Return (X, Y) of the center of cell containing provided text 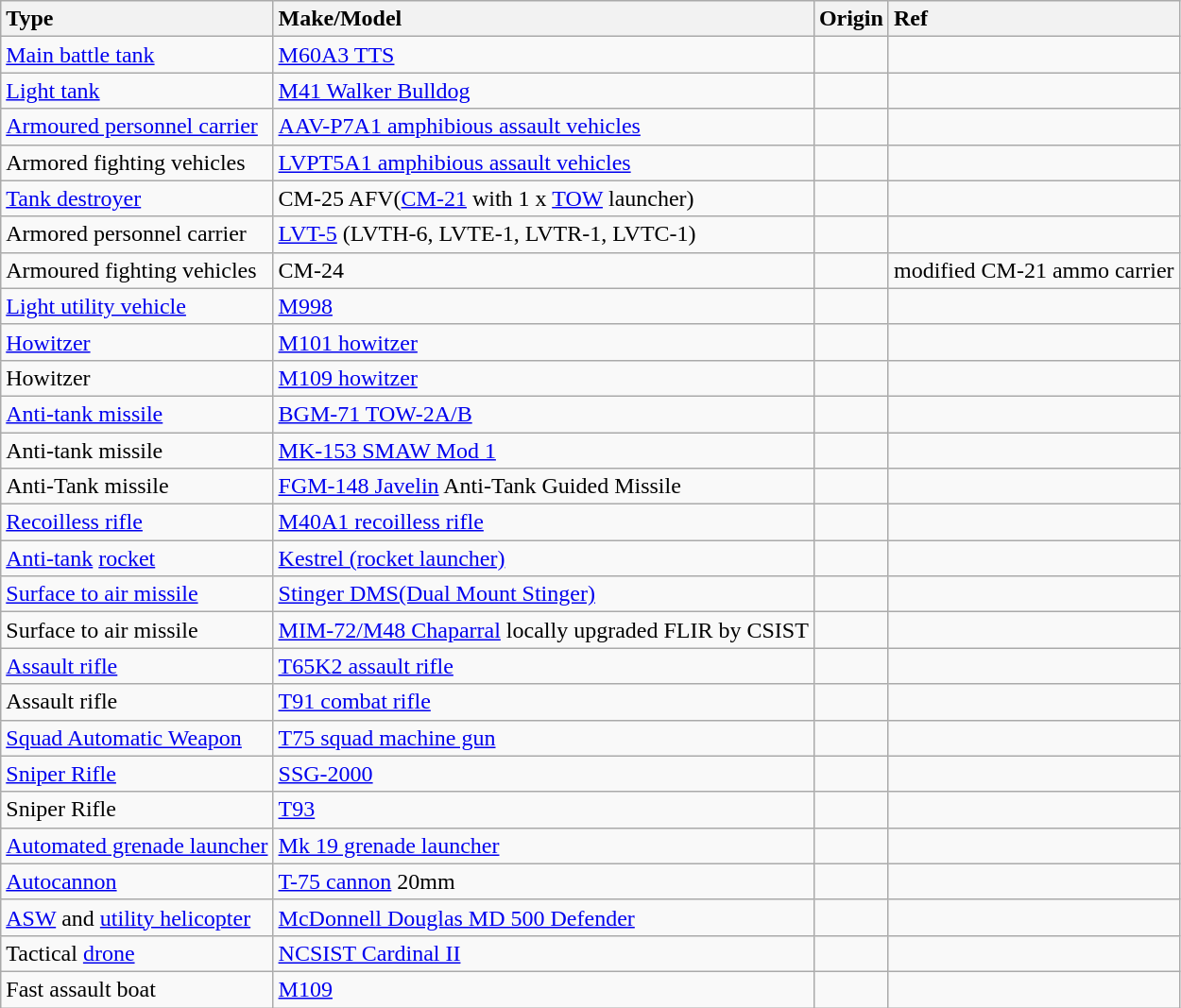
Origin (850, 19)
M60A3 TTS (543, 55)
NCSIST Cardinal II (543, 953)
M109 howitzer (543, 378)
T93 (543, 810)
SSG-2000 (543, 774)
Armored fighting vehicles (137, 162)
CM-24 (543, 270)
Light utility vehicle (137, 306)
FGM-148 Javelin Anti-Tank Guided Missile (543, 487)
LVT-5 (LVTH-6, LVTE-1, LVTR-1, LVTC-1) (543, 234)
Autocannon (137, 881)
Stinger DMS(Dual Mount Stinger) (543, 594)
Tank destroyer (137, 198)
Recoilless rifle (137, 522)
Anti-Tank missile (137, 487)
LVPT5A1 amphibious assault vehicles (543, 162)
T75 squad machine gun (543, 738)
modified CM-21 ammo carrier (1034, 270)
T65K2 assault rifle (543, 666)
ASW and utility helicopter (137, 917)
M998 (543, 306)
M41 Walker Bulldog (543, 91)
Armoured personnel carrier (137, 127)
McDonnell Douglas MD 500 Defender (543, 917)
Type (137, 19)
Make/Model (543, 19)
CM-25 AFV(CM-21 with 1 x TOW launcher) (543, 198)
M109 (543, 989)
BGM-71 TOW-2A/B (543, 414)
T-75 cannon 20mm (543, 881)
Tactical drone (137, 953)
Main battle tank (137, 55)
M101 howitzer (543, 342)
M40A1 recoilless rifle (543, 522)
Fast assault boat (137, 989)
MK-153 SMAW Mod 1 (543, 451)
AAV-P7A1 amphibious assault vehicles (543, 127)
Armoured fighting vehicles (137, 270)
Armored personnel carrier (137, 234)
Ref (1034, 19)
Squad Automatic Weapon (137, 738)
Light tank (137, 91)
Kestrel (rocket launcher) (543, 558)
MIM-72/M48 Chaparral locally upgraded FLIR by CSIST (543, 630)
Anti-tank rocket (137, 558)
T91 combat rifle (543, 702)
Automated grenade launcher (137, 846)
Mk 19 grenade launcher (543, 846)
